Return (X, Y) of the center of cell containing provided text 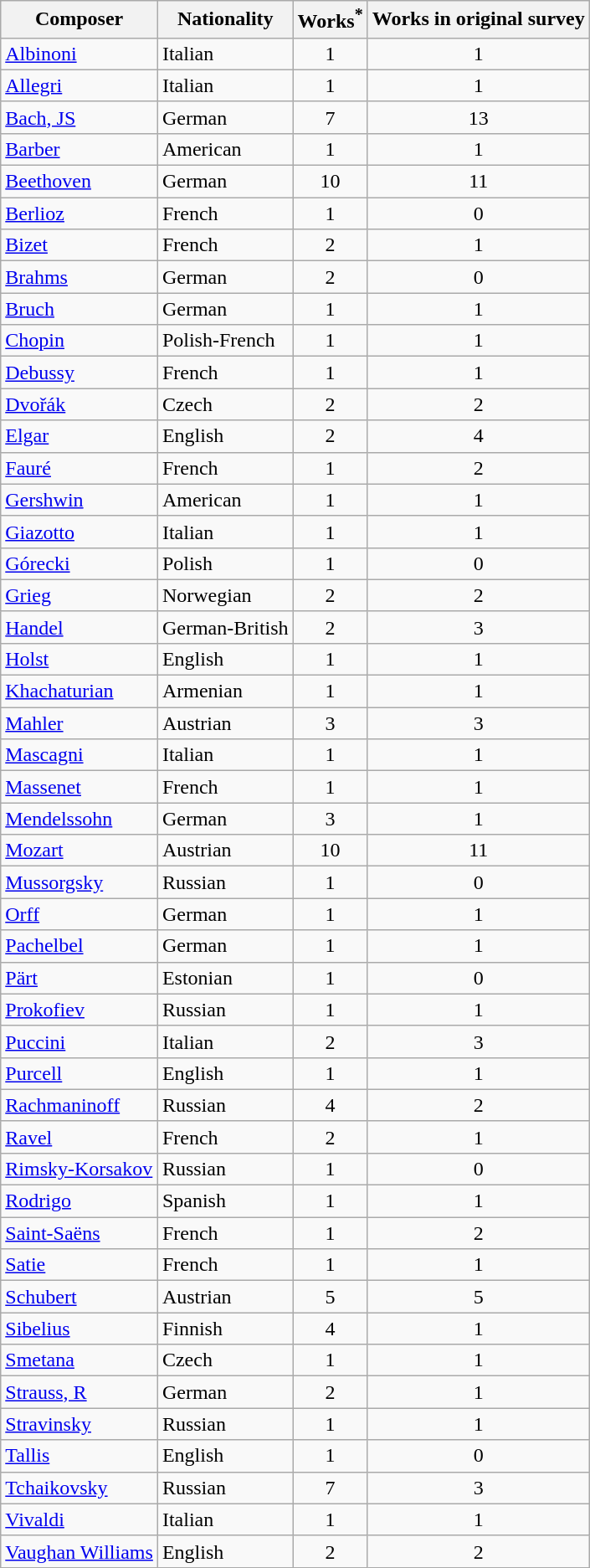
Norwegian (225, 595)
Berlioz (80, 213)
Orff (80, 914)
Stravinsky (80, 1424)
Mozart (80, 851)
Beethoven (80, 182)
Sibelius (80, 1329)
Albinoni (80, 54)
Works* (330, 20)
Mussorgsky (80, 882)
Purcell (80, 1073)
Fauré (80, 468)
Holst (80, 659)
Smetana (80, 1360)
Schubert (80, 1297)
Bruch (80, 309)
Estonian (225, 978)
Tallis (80, 1456)
Górecki (80, 563)
Pärt (80, 978)
Barber (80, 149)
Strauss, R (80, 1392)
Finnish (225, 1329)
Works in original survey (479, 20)
Satie (80, 1265)
German-British (225, 627)
Mascagni (80, 755)
Ravel (80, 1137)
13 (479, 117)
Rodrigo (80, 1201)
Gershwin (80, 500)
Massenet (80, 787)
Dvořák (80, 404)
Giazotto (80, 532)
Grieg (80, 595)
Bach, JS (80, 117)
Rachmaninoff (80, 1105)
Spanish (225, 1201)
Saint-Saëns (80, 1233)
Chopin (80, 341)
Mendelssohn (80, 819)
Nationality (225, 20)
Vaughan Williams (80, 1551)
Khachaturian (80, 691)
Allegri (80, 85)
Puccini (80, 1041)
Brahms (80, 277)
Vivaldi (80, 1519)
Rimsky-Korsakov (80, 1169)
Composer (80, 20)
Prokofiev (80, 1010)
Elgar (80, 436)
Pachelbel (80, 946)
Tchaikovsky (80, 1488)
Debussy (80, 373)
Armenian (225, 691)
Polish-French (225, 341)
Handel (80, 627)
Mahler (80, 723)
Bizet (80, 245)
Polish (225, 563)
